Provide the (X, Y) coordinate of the cell's center where the given text is located.  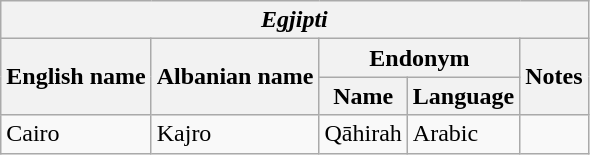
Arabic (463, 134)
Language (463, 96)
Cairo (76, 134)
English name (76, 77)
Qāhirah (363, 134)
Endonym (420, 58)
Egjipti (294, 20)
Notes (554, 77)
Kajro (235, 134)
Name (363, 96)
Albanian name (235, 77)
